Detect which cell encompasses the target text, then output its (X, Y) center coordinate. 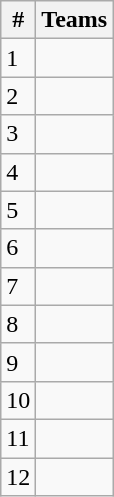
9 (18, 362)
3 (18, 134)
5 (18, 210)
7 (18, 286)
Teams (74, 20)
11 (18, 438)
4 (18, 172)
2 (18, 96)
# (18, 20)
10 (18, 400)
6 (18, 248)
12 (18, 477)
1 (18, 58)
8 (18, 324)
